Search for the cell housing the specified text and yield its [X, Y] center coordinate. 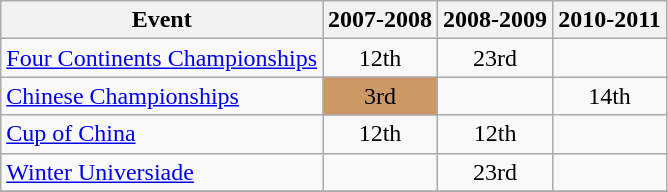
Event [162, 20]
Winter Universiade [162, 172]
Four Continents Championships [162, 58]
Cup of China [162, 134]
2010-2011 [610, 20]
2008-2009 [496, 20]
2007-2008 [380, 20]
14th [610, 96]
3rd [380, 96]
Chinese Championships [162, 96]
